Return [X, Y] of the center of cell containing provided text 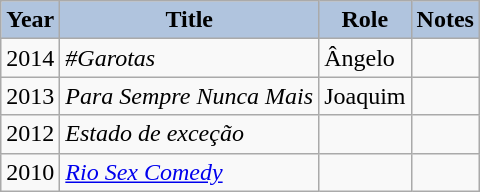
2013 [30, 96]
2010 [30, 172]
Role [365, 20]
Notes [445, 20]
Title [190, 20]
Ângelo [365, 58]
2012 [30, 134]
2014 [30, 58]
Year [30, 20]
#Garotas [190, 58]
Rio Sex Comedy [190, 172]
Joaquim [365, 96]
Para Sempre Nunca Mais [190, 96]
Estado de exceção [190, 134]
